Provide the (x, y) coordinate of the cell's center where the given text is located.  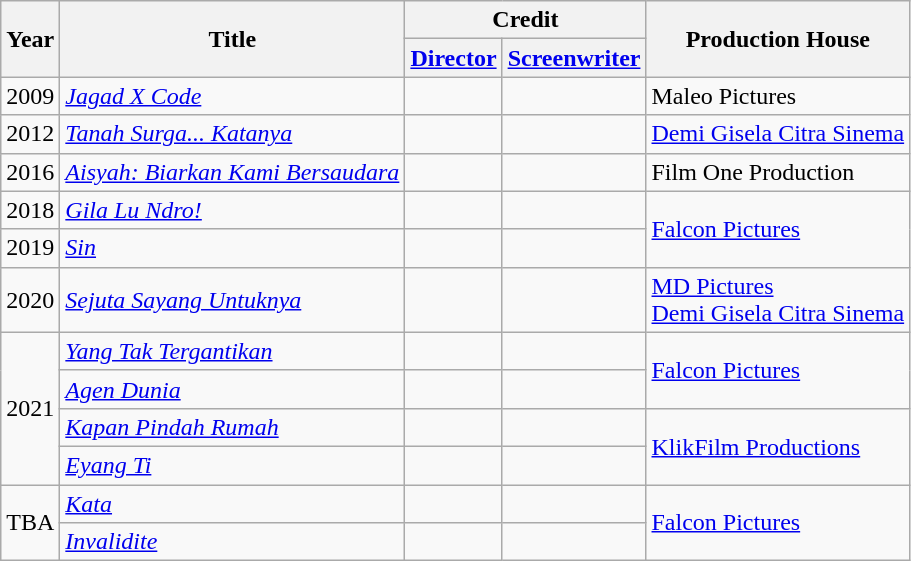
2012 (30, 134)
2020 (30, 300)
TBA (30, 522)
2018 (30, 210)
Maleo Pictures (778, 96)
Film One Production (778, 172)
2016 (30, 172)
MD PicturesDemi Gisela Citra Sinema (778, 300)
2019 (30, 248)
2021 (30, 408)
Sin (232, 248)
Kapan Pindah Rumah (232, 427)
Year (30, 39)
Kata (232, 503)
Screenwriter (574, 58)
Eyang Ti (232, 465)
Aisyah: Biarkan Kami Bersaudara (232, 172)
2009 (30, 96)
Invalidite (232, 542)
Agen Dunia (232, 389)
Credit (526, 20)
Gila Lu Ndro! (232, 210)
Sejuta Sayang Untuknya (232, 300)
Director (454, 58)
Tanah Surga... Katanya (232, 134)
Jagad X Code (232, 96)
Yang Tak Tergantikan (232, 351)
Title (232, 39)
Production House (778, 39)
Demi Gisela Citra Sinema (778, 134)
KlikFilm Productions (778, 446)
